Capture the cell that displays the provided text and extract its (x, y) central coordinate. 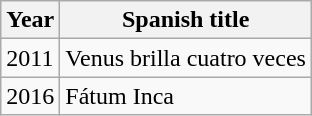
Venus brilla cuatro veces (186, 58)
2016 (30, 96)
Year (30, 20)
Fátum Inca (186, 96)
2011 (30, 58)
Spanish title (186, 20)
